For the text-containing cell, return its midpoint in [x, y] coordinate format. 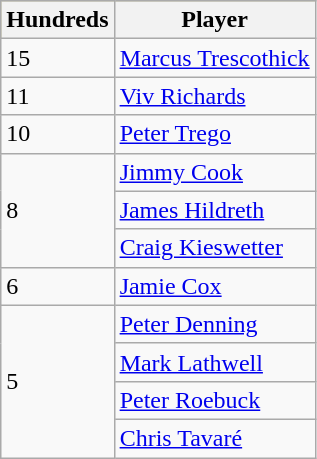
Jamie Cox [214, 286]
Peter Trego [214, 134]
15 [58, 58]
5 [58, 381]
8 [58, 210]
Player [214, 20]
Chris Tavaré [214, 438]
6 [58, 286]
Hundreds [58, 20]
Jimmy Cook [214, 172]
Mark Lathwell [214, 362]
Peter Denning [214, 324]
Craig Kieswetter [214, 248]
10 [58, 134]
Marcus Trescothick [214, 58]
Peter Roebuck [214, 400]
Viv Richards [214, 96]
11 [58, 96]
James Hildreth [214, 210]
